Provide the [x, y] coordinate of the cell's center where the given text is located.  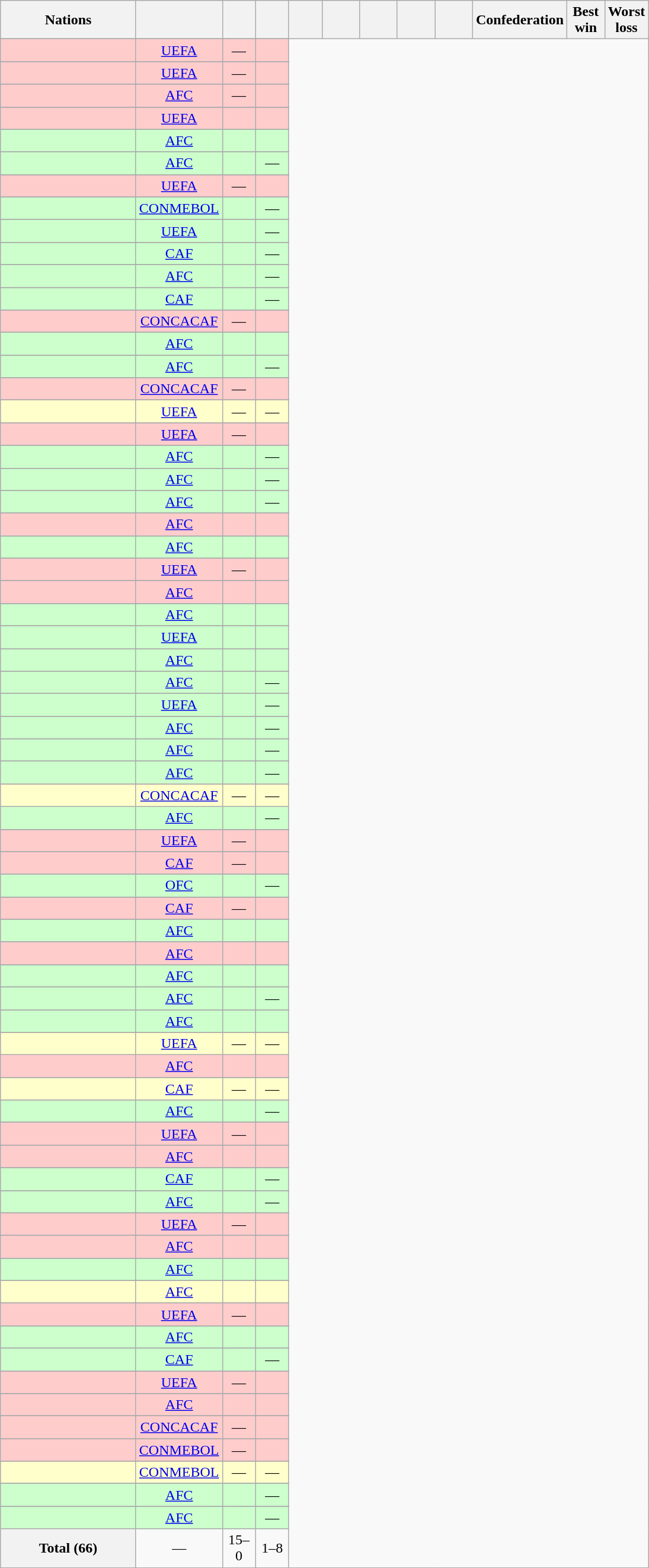
Confederation [519, 20]
15–0 [239, 1548]
OFC [179, 885]
Nations [69, 20]
Worst loss [626, 20]
1–8 [272, 1548]
Best win [586, 20]
Total (66) [69, 1548]
